Return the (x, y) coordinate for the center point of the cell that contains the specified text.  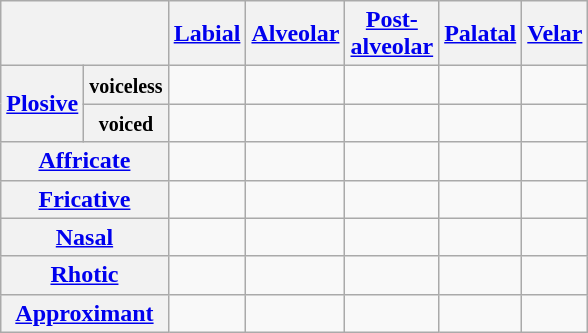
Post-alveolar (392, 34)
Rhotic (84, 275)
Affricate (84, 161)
Fricative (84, 199)
Alveolar (296, 34)
Approximant (84, 313)
Plosive (42, 104)
Nasal (84, 237)
Labial (207, 34)
Velar (555, 34)
Palatal (480, 34)
voiced (126, 123)
voiceless (126, 85)
